Return (X, Y) of the center of cell containing provided text 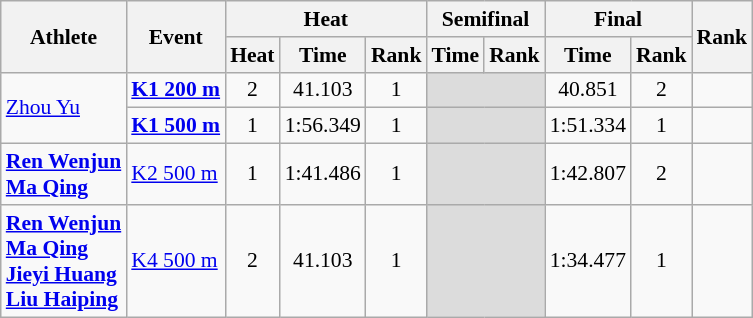
Zhou Yu (64, 108)
Ren WenjunMa Qing (64, 174)
40.851 (588, 90)
Event (176, 36)
1:41.486 (323, 174)
Ren WenjunMa QingJieyi HuangLiu Haiping (64, 261)
K4 500 m (176, 261)
Athlete (64, 36)
Final (618, 19)
K1 500 m (176, 126)
K1 200 m (176, 90)
1:42.807 (588, 174)
1:56.349 (323, 126)
Semifinal (485, 19)
1:34.477 (588, 261)
K2 500 m (176, 174)
1:51.334 (588, 126)
